Extract the (x, y) coordinate from the center of the cell holding the provided text.  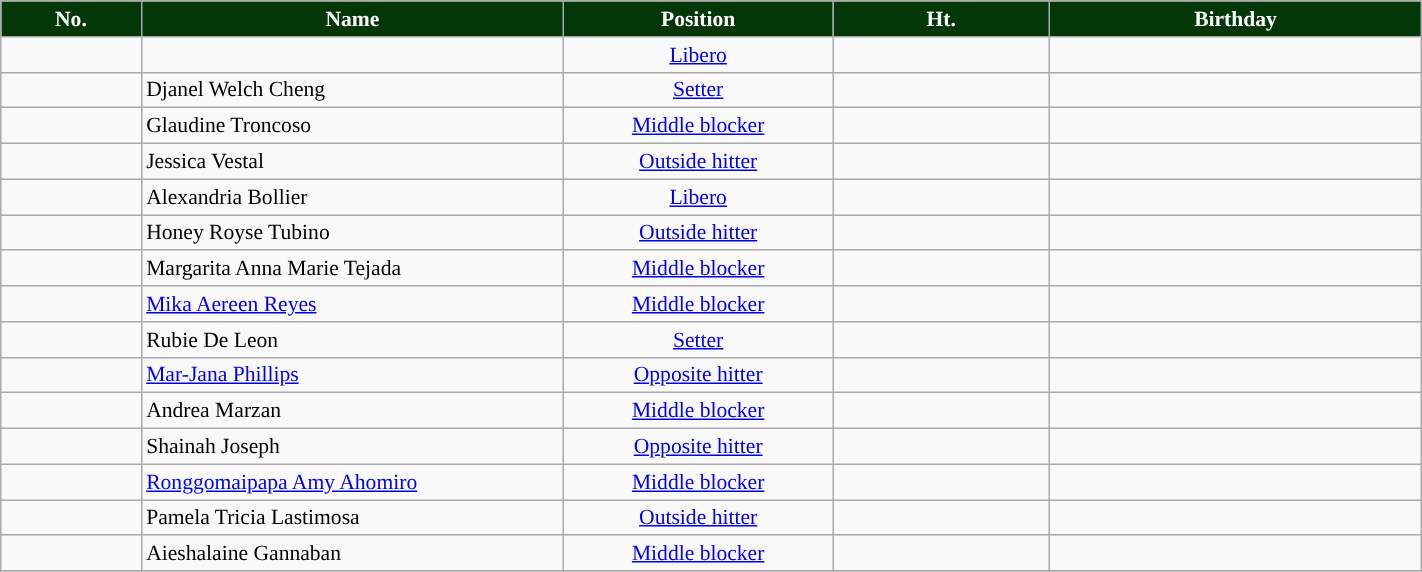
Aieshalaine Gannaban (352, 554)
Honey Royse Tubino (352, 233)
No. (71, 19)
Andrea Marzan (352, 411)
Name (352, 19)
Djanel Welch Cheng (352, 90)
Margarita Anna Marie Tejada (352, 269)
Jessica Vestal (352, 162)
Glaudine Troncoso (352, 126)
Alexandria Bollier (352, 197)
Mika Aereen Reyes (352, 304)
Rubie De Leon (352, 340)
Ronggomaipapa Amy Ahomiro (352, 482)
Pamela Tricia Lastimosa (352, 518)
Shainah Joseph (352, 447)
Mar-Jana Phillips (352, 375)
Birthday (1236, 19)
Ht. (940, 19)
Position (698, 19)
